Identify which cell holds the provided text, then report its (X, Y) central coordinate. 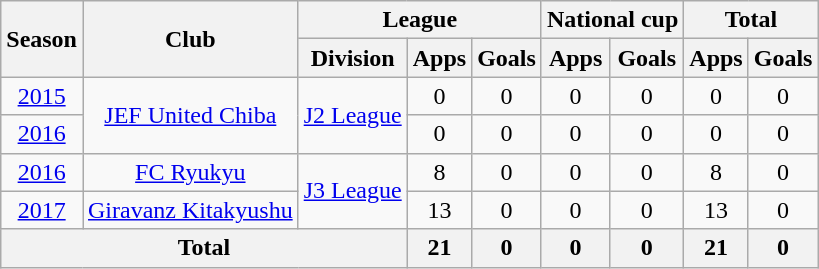
FC Ryukyu (190, 172)
National cup (612, 20)
Division (352, 58)
J2 League (352, 115)
Season (42, 39)
2015 (42, 96)
Giravanz Kitakyushu (190, 210)
Club (190, 39)
2017 (42, 210)
League (420, 20)
J3 League (352, 191)
JEF United Chiba (190, 115)
